Return the (x, y) coordinate for the center point of the cell that contains the specified text.  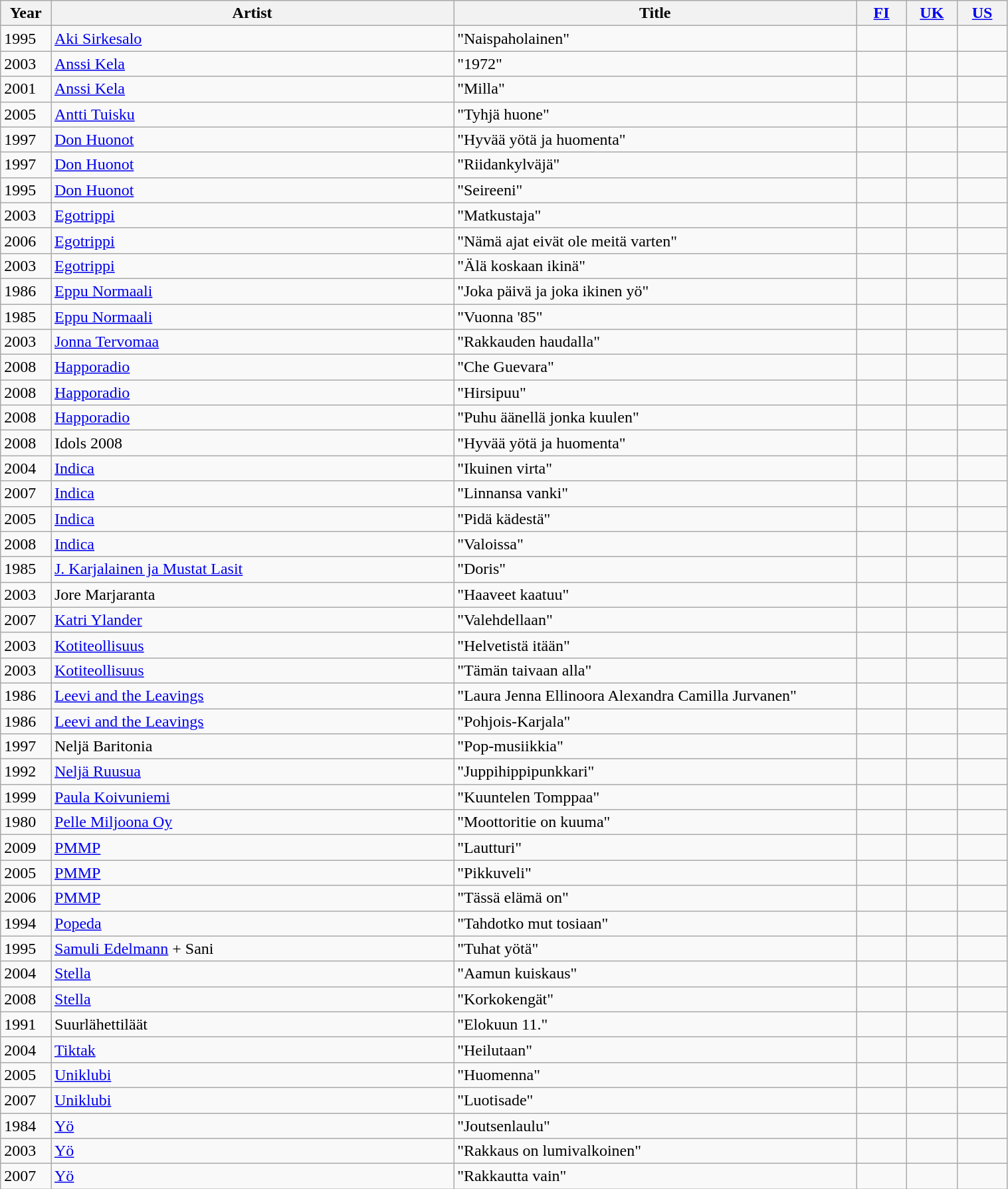
Title (655, 13)
Antti Tuisku (252, 114)
"Tämän taivaan alla" (655, 670)
Popeda (252, 923)
"Ikuinen virta" (655, 468)
"Tyhjä huone" (655, 114)
1992 (26, 772)
2001 (26, 89)
"Hirsipuu" (655, 393)
"Aamun kuiskaus" (655, 974)
Artist (252, 13)
"Puhu äänellä jonka kuulen" (655, 418)
"Matkustaja" (655, 215)
Neljä Baritonia (252, 747)
Idols 2008 (252, 443)
"Pohjois-Karjala" (655, 721)
"Huomenna" (655, 1075)
"Joka päivä ja joka ikinen yö" (655, 291)
"Elokuun 11." (655, 1024)
"Pidä kädestä" (655, 519)
Jonna Tervomaa (252, 342)
1994 (26, 923)
"Rakkauden haudalla" (655, 342)
"Korkokengät" (655, 999)
"Lautturi" (655, 848)
US (982, 13)
"Pikkuveli" (655, 873)
"Doris" (655, 569)
"Naispaholainen" (655, 39)
Year (26, 13)
"Kuuntelen Tomppaa" (655, 797)
"Rakkaus on lumivalkoinen" (655, 1151)
FI (882, 13)
"Joutsenlaulu" (655, 1126)
Pelle Miljoona Oy (252, 822)
"Tuhat yötä" (655, 949)
"Älä koskaan ikinä" (655, 266)
Suurlähettiläät (252, 1024)
"Seireeni" (655, 190)
"Vuonna '85" (655, 317)
Katri Ylander (252, 620)
"Linnansa vanki" (655, 494)
Aki Sirkesalo (252, 39)
1999 (26, 797)
Neljä Ruusua (252, 772)
"Moottoritie on kuuma" (655, 822)
"Riidankylväjä" (655, 165)
UK (932, 13)
"Heilutaan" (655, 1050)
"Valehdellaan" (655, 620)
"Milla" (655, 89)
Samuli Edelmann + Sani (252, 949)
Tiktak (252, 1050)
2009 (26, 848)
"Helvetistä itään" (655, 645)
Jore Marjaranta (252, 594)
"Tässä elämä on" (655, 898)
"Rakkautta vain" (655, 1176)
"Juppihippipunkkari" (655, 772)
"Che Guevara" (655, 367)
"Laura Jenna Ellinoora Alexandra Camilla Jurvanen" (655, 695)
"1972" (655, 64)
"Luotisade" (655, 1100)
"Haaveet kaatuu" (655, 594)
"Nämä ajat eivät ole meitä varten" (655, 240)
1984 (26, 1126)
Paula Koivuniemi (252, 797)
"Valoissa" (655, 544)
J. Karjalainen ja Mustat Lasit (252, 569)
"Pop-musiikkia" (655, 747)
1980 (26, 822)
1991 (26, 1024)
"Tahdotko mut tosiaan" (655, 923)
